Pinpoint the cell where the given text exists, returning its (X, Y) midpoint coordinate. 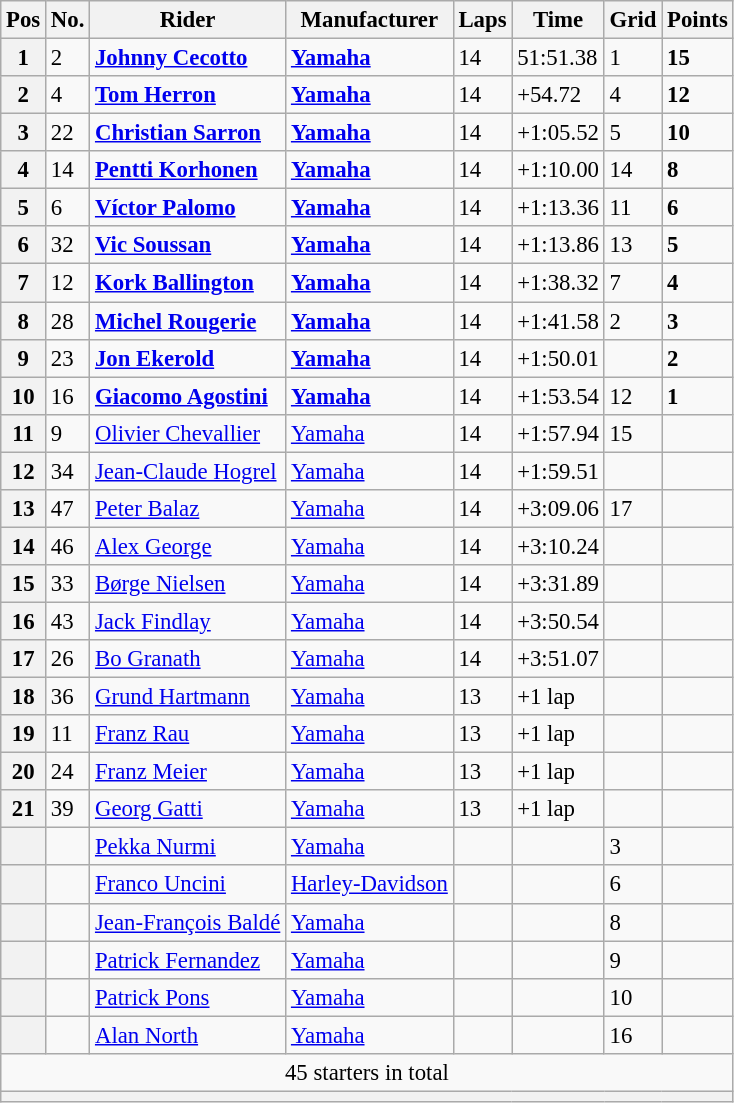
39 (68, 809)
Jean-Claude Hogrel (188, 471)
+1:38.32 (558, 283)
Bo Granath (188, 659)
+3:31.89 (558, 584)
46 (68, 546)
+1:13.86 (558, 245)
Time (558, 20)
19 (24, 734)
43 (68, 621)
Johnny Cecotto (188, 58)
Pos (24, 20)
33 (68, 584)
28 (68, 321)
No. (68, 20)
Harley-Davidson (370, 885)
+54.72 (558, 95)
Alex George (188, 546)
24 (68, 772)
Tom Herron (188, 95)
+1:57.94 (558, 433)
+3:51.07 (558, 659)
Børge Nielsen (188, 584)
Points (698, 20)
45 starters in total (367, 1073)
Peter Balaz (188, 509)
+1:05.52 (558, 133)
23 (68, 358)
Manufacturer (370, 20)
Grid (632, 20)
+3:09.06 (558, 509)
Patrick Fernandez (188, 960)
Pekka Nurmi (188, 847)
Christian Sarron (188, 133)
18 (24, 697)
22 (68, 133)
21 (24, 809)
Michel Rougerie (188, 321)
+1:53.54 (558, 396)
20 (24, 772)
Olivier Chevallier (188, 433)
Franz Meier (188, 772)
Pentti Korhonen (188, 170)
+3:50.54 (558, 621)
Georg Gatti (188, 809)
+1:59.51 (558, 471)
Laps (482, 20)
32 (68, 245)
Franco Uncini (188, 885)
Alan North (188, 1035)
26 (68, 659)
Giacomo Agostini (188, 396)
51:51.38 (558, 58)
+1:13.36 (558, 208)
Víctor Palomo (188, 208)
+3:10.24 (558, 546)
47 (68, 509)
34 (68, 471)
36 (68, 697)
+1:41.58 (558, 321)
Jack Findlay (188, 621)
Grund Hartmann (188, 697)
+1:50.01 (558, 358)
Patrick Pons (188, 997)
Vic Soussan (188, 245)
+1:10.00 (558, 170)
Franz Rau (188, 734)
Rider (188, 20)
Kork Ballington (188, 283)
Jon Ekerold (188, 358)
Jean-François Baldé (188, 922)
